Output the [X, Y] coordinate of the center of the cell containing the given text.  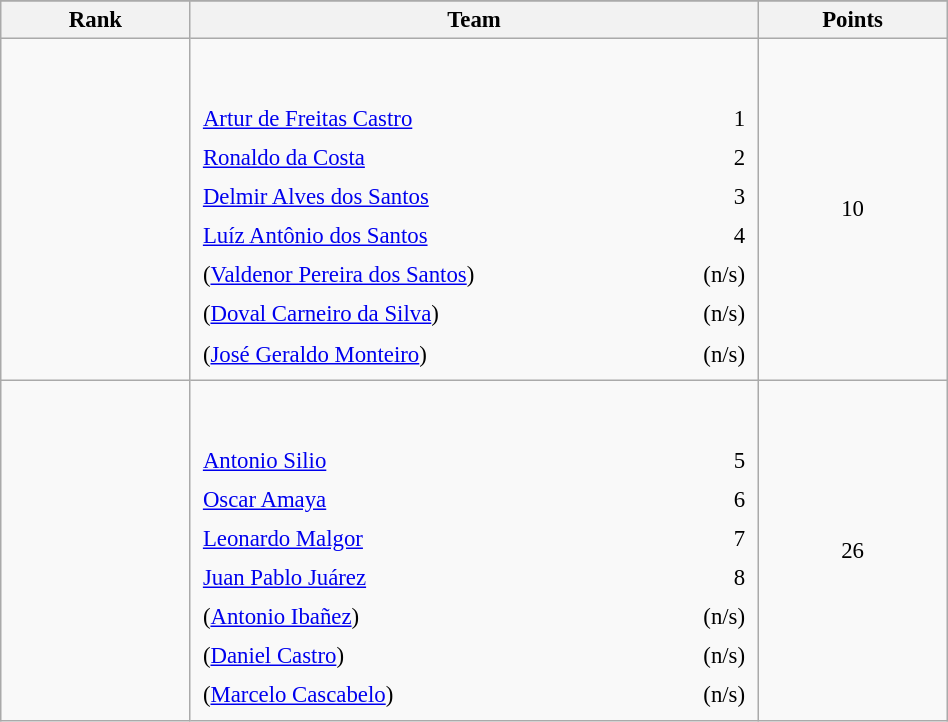
1 [707, 119]
3 [707, 197]
(Antonio Ibañez) [416, 616]
(Marcelo Cascabelo) [416, 695]
Antonio Silio [416, 460]
Rank [96, 20]
8 [694, 577]
Leonardo Malgor [416, 538]
2 [707, 158]
Points [852, 20]
4 [707, 236]
5 [694, 460]
(José Geraldo Monteiro) [430, 353]
Luíz Antônio dos Santos [430, 236]
Delmir Alves dos Santos [430, 197]
10 [852, 210]
(Valdenor Pereira dos Santos) [430, 275]
(Daniel Castro) [416, 656]
Antonio Silio 5 Oscar Amaya 6 Leonardo Malgor 7 Juan Pablo Juárez 8 (Antonio Ibañez) (n/s) (Daniel Castro) (n/s) (Marcelo Cascabelo) (n/s) [474, 550]
Juan Pablo Juárez [416, 577]
6 [694, 499]
Artur de Freitas Castro [430, 119]
(Doval Carneiro da Silva) [430, 314]
Oscar Amaya [416, 499]
Team [474, 20]
7 [694, 538]
Ronaldo da Costa [430, 158]
26 [852, 550]
